For the text-containing cell, return its midpoint in [x, y] coordinate format. 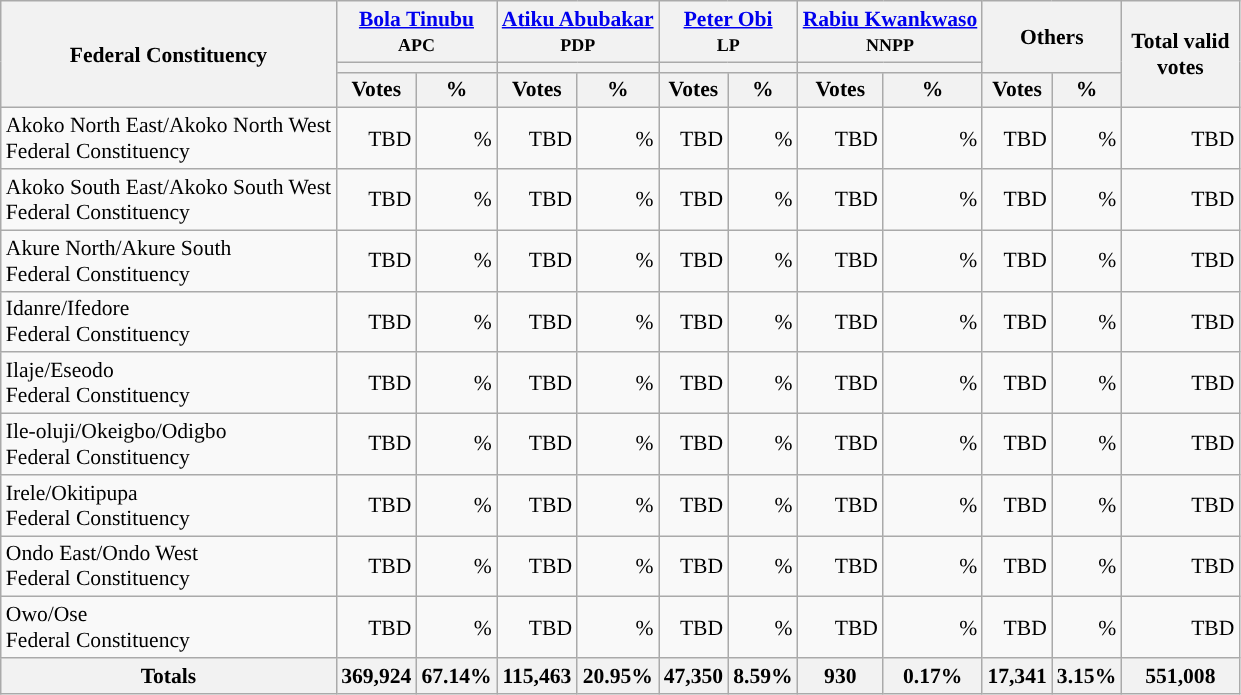
369,924 [376, 676]
Ondo East/Ondo WestFederal Constituency [168, 566]
67.14% [456, 676]
Irele/OkitipupaFederal Constituency [168, 506]
Rabiu KwankwasoNNPP [890, 32]
Peter ObiLP [728, 32]
Ile-oluji/Okeigbo/OdigboFederal Constituency [168, 444]
Atiku AbubakarPDP [578, 32]
Owo/OseFederal Constituency [168, 628]
551,008 [1180, 676]
Federal Constituency [168, 54]
0.17% [932, 676]
8.59% [762, 676]
Ilaje/EseodoFederal Constituency [168, 384]
Akure North/Akure SouthFederal Constituency [168, 260]
Idanre/IfedoreFederal Constituency [168, 322]
Others [1052, 36]
Total valid votes [1180, 54]
Totals [168, 676]
20.95% [618, 676]
17,341 [1016, 676]
3.15% [1086, 676]
115,463 [537, 676]
930 [840, 676]
Akoko North East/Akoko North WestFederal Constituency [168, 138]
Akoko South East/Akoko South WestFederal Constituency [168, 200]
47,350 [694, 676]
Bola TinubuAPC [416, 32]
